Capture the cell that displays the provided text and extract its (X, Y) central coordinate. 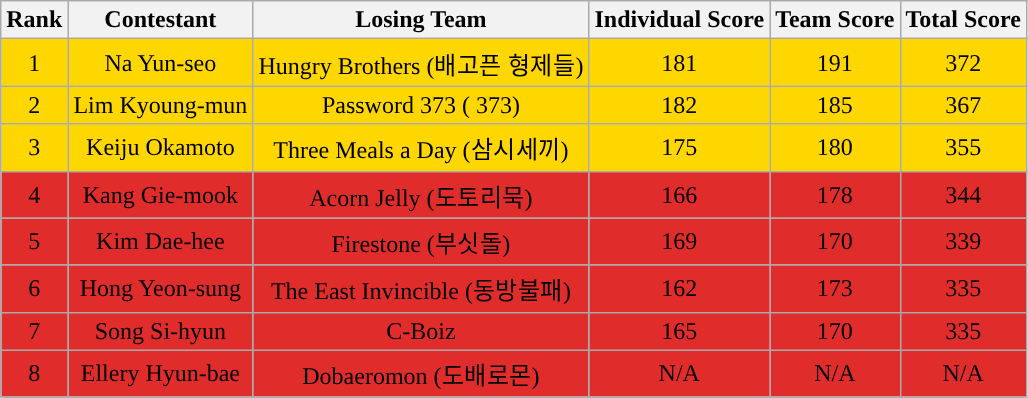
185 (835, 105)
Hungry Brothers (배고픈 형제들) (421, 62)
7 (34, 331)
Keiju Okamoto (160, 148)
367 (963, 105)
Total Score (963, 20)
181 (680, 62)
Kim Dae-hee (160, 242)
Lim Kyoung-mun (160, 105)
4 (34, 194)
162 (680, 288)
8 (34, 374)
191 (835, 62)
3 (34, 148)
178 (835, 194)
Kang Gie-mook (160, 194)
175 (680, 148)
339 (963, 242)
Three Meals a Day (삼시세끼) (421, 148)
Rank (34, 20)
165 (680, 331)
355 (963, 148)
344 (963, 194)
166 (680, 194)
372 (963, 62)
Ellery Hyun-bae (160, 374)
1 (34, 62)
169 (680, 242)
5 (34, 242)
Na Yun-seo (160, 62)
Hong Yeon-sung (160, 288)
Firestone (부싯돌) (421, 242)
2 (34, 105)
Losing Team (421, 20)
Song Si-hyun (160, 331)
6 (34, 288)
Password 373 ( 373) (421, 105)
C-Boiz (421, 331)
173 (835, 288)
180 (835, 148)
The East Invincible (동방불패) (421, 288)
Team Score (835, 20)
Acorn Jelly (도토리묵) (421, 194)
Individual Score (680, 20)
Contestant (160, 20)
182 (680, 105)
Dobaeromon (도배로몬) (421, 374)
